Identify which cell holds the provided text, then report its [x, y] central coordinate. 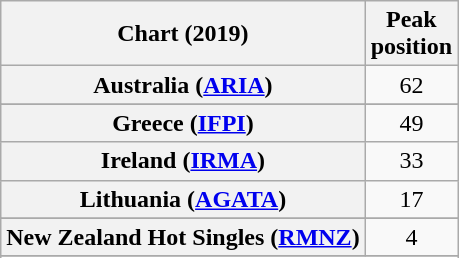
33 [411, 161]
49 [411, 123]
4 [411, 237]
Lithuania (AGATA) [183, 199]
Greece (IFPI) [183, 123]
62 [411, 85]
Ireland (IRMA) [183, 161]
Chart (2019) [183, 34]
Peakposition [411, 34]
New Zealand Hot Singles (RMNZ) [183, 237]
Australia (ARIA) [183, 85]
17 [411, 199]
